Pinpoint the cell where the given text exists, returning its [x, y] midpoint coordinate. 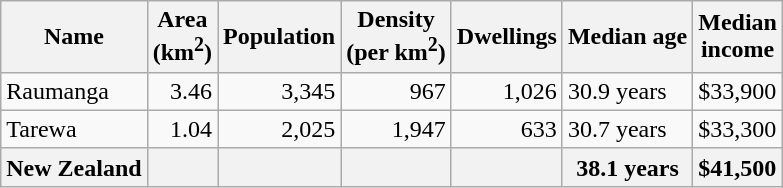
38.1 years [627, 167]
967 [396, 91]
633 [506, 129]
$33,900 [738, 91]
New Zealand [74, 167]
Density(per km2) [396, 37]
Medianincome [738, 37]
30.7 years [627, 129]
30.9 years [627, 91]
$33,300 [738, 129]
Tarewa [74, 129]
1,026 [506, 91]
Dwellings [506, 37]
$41,500 [738, 167]
1,947 [396, 129]
Raumanga [74, 91]
Population [280, 37]
Name [74, 37]
Median age [627, 37]
3.46 [182, 91]
Area(km2) [182, 37]
3,345 [280, 91]
1.04 [182, 129]
2,025 [280, 129]
